Capture the cell that displays the provided text and extract its (X, Y) central coordinate. 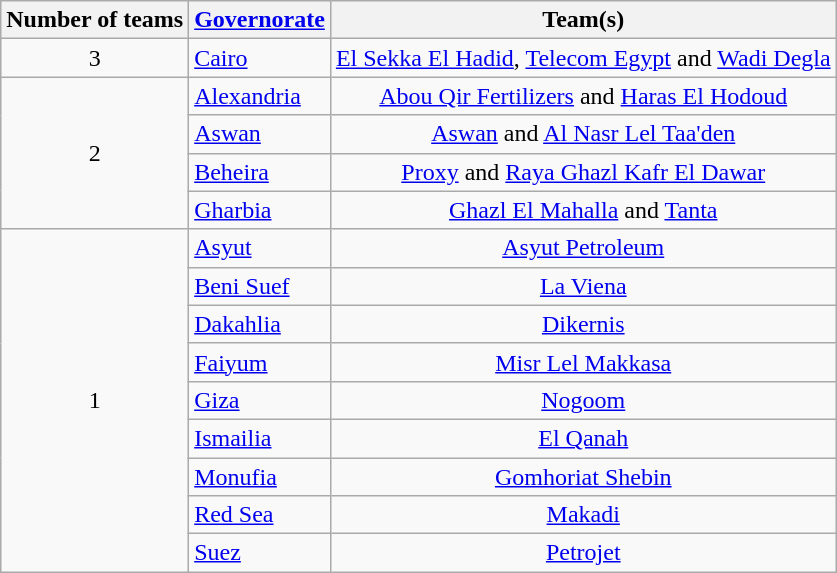
Asyut (260, 248)
Governorate (260, 20)
Makadi (583, 515)
Giza (260, 400)
Proxy and Raya Ghazl Kafr El Dawar (583, 172)
Nogoom (583, 400)
Red Sea (260, 515)
Faiyum (260, 362)
Gomhoriat Shebin (583, 477)
Cairo (260, 58)
3 (95, 58)
Beheira (260, 172)
Aswan (260, 134)
Abou Qir Fertilizers and Haras El Hodoud (583, 96)
El Qanah (583, 438)
Monufia (260, 477)
Aswan and Al Nasr Lel Taa'den (583, 134)
Ismailia (260, 438)
Dikernis (583, 324)
Misr Lel Makkasa (583, 362)
La Viena (583, 286)
Beni Suef (260, 286)
Gharbia (260, 210)
2 (95, 153)
Asyut Petroleum (583, 248)
Team(s) (583, 20)
Alexandria (260, 96)
Suez (260, 553)
Petrojet (583, 553)
El Sekka El Hadid, Telecom Egypt and Wadi Degla (583, 58)
1 (95, 400)
Dakahlia (260, 324)
Ghazl El Mahalla and Tanta (583, 210)
Number of teams (95, 20)
